Detect which cell encompasses the target text, then output its (X, Y) center coordinate. 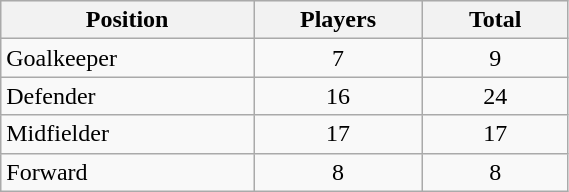
16 (338, 96)
Position (128, 20)
Total (496, 20)
Players (338, 20)
Goalkeeper (128, 58)
9 (496, 58)
Defender (128, 96)
7 (338, 58)
Forward (128, 172)
Midfielder (128, 134)
24 (496, 96)
